Return the (x, y) coordinate for the center point of the cell that contains the specified text.  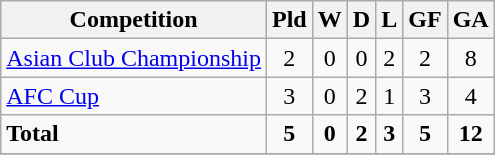
AFC Cup (134, 96)
4 (470, 96)
GA (470, 20)
GF (425, 20)
Competition (134, 20)
L (390, 20)
D (361, 20)
Total (134, 134)
12 (470, 134)
Pld (289, 20)
Asian Club Championship (134, 58)
8 (470, 58)
W (330, 20)
1 (390, 96)
